For the text-containing cell, return its midpoint in (X, Y) coordinate format. 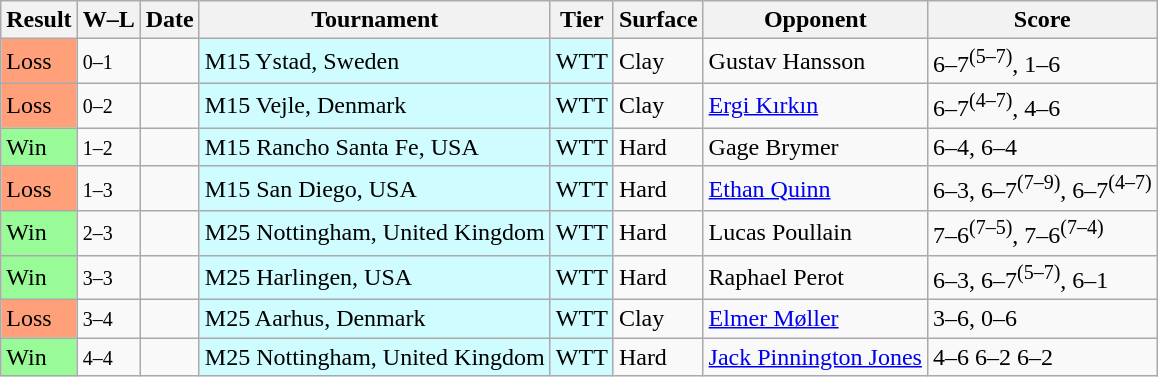
2–3 (108, 234)
6–7(4–7), 4–6 (1042, 106)
6–7(5–7), 1–6 (1042, 62)
0–1 (108, 62)
M25 Aarhus, Denmark (374, 319)
0–2 (108, 106)
6–4, 6–4 (1042, 147)
M25 Harlingen, USA (374, 278)
Tournament (374, 20)
6–3, 6–7(5–7), 6–1 (1042, 278)
3–6, 0–6 (1042, 319)
Date (170, 20)
4–4 (108, 357)
Raphael Perot (815, 278)
M15 Rancho Santa Fe, USA (374, 147)
Gage Brymer (815, 147)
Jack Pinnington Jones (815, 357)
W–L (108, 20)
Surface (658, 20)
Opponent (815, 20)
3–4 (108, 319)
Gustav Hansson (815, 62)
1–2 (108, 147)
Score (1042, 20)
Ethan Quinn (815, 188)
Ergi Kırkın (815, 106)
3–3 (108, 278)
M15 San Diego, USA (374, 188)
Result (39, 20)
Tier (582, 20)
6–3, 6–7(7–9), 6–7(4–7) (1042, 188)
Elmer Møller (815, 319)
M15 Ystad, Sweden (374, 62)
4–6 6–2 6–2 (1042, 357)
M15 Vejle, Denmark (374, 106)
1–3 (108, 188)
Lucas Poullain (815, 234)
7–6(7–5), 7–6(7–4) (1042, 234)
